Determine the [X, Y] coordinate at the center of the cell enclosing the given text.  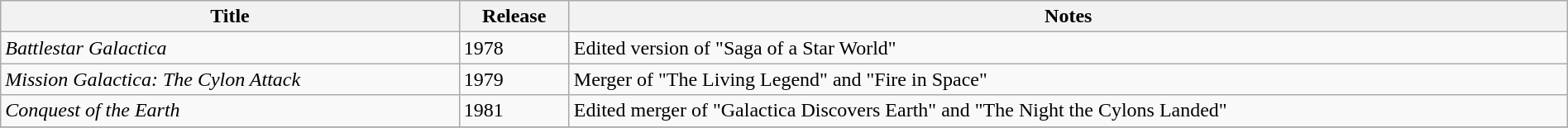
1981 [514, 111]
Merger of "The Living Legend" and "Fire in Space" [1068, 79]
Edited merger of "Galactica Discovers Earth" and "The Night the Cylons Landed" [1068, 111]
Release [514, 17]
1978 [514, 48]
Title [230, 17]
Conquest of the Earth [230, 111]
1979 [514, 79]
Edited version of "Saga of a Star World" [1068, 48]
Battlestar Galactica [230, 48]
Notes [1068, 17]
Mission Galactica: The Cylon Attack [230, 79]
